Return the (X, Y) coordinate for the center point of the cell that contains the specified text.  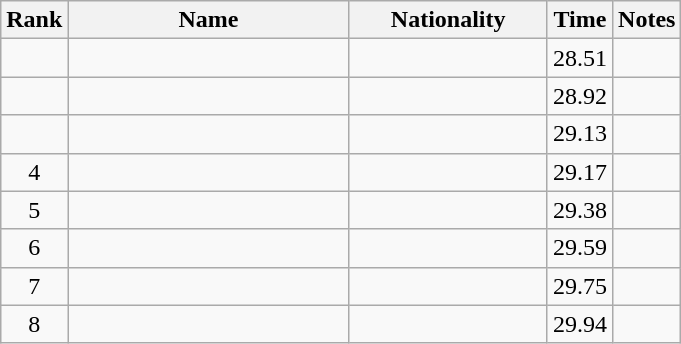
4 (34, 172)
8 (34, 324)
Time (580, 20)
Name (208, 20)
7 (34, 286)
29.38 (580, 210)
5 (34, 210)
Notes (647, 20)
29.75 (580, 286)
Rank (34, 20)
6 (34, 248)
29.17 (580, 172)
28.51 (580, 58)
29.94 (580, 324)
28.92 (580, 96)
29.13 (580, 134)
29.59 (580, 248)
Nationality (448, 20)
